Scan for the cell matching the given text and deliver its [x, y] coordinate at center. 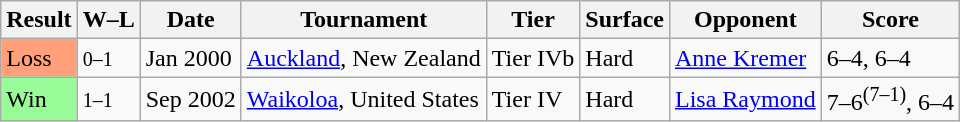
Tournament [364, 20]
Waikoloa, United States [364, 100]
Tier [533, 20]
7–6(7–1), 6–4 [890, 100]
6–4, 6–4 [890, 58]
W–L [108, 20]
Result [39, 20]
Score [890, 20]
Loss [39, 58]
Win [39, 100]
0–1 [108, 58]
Date [190, 20]
1–1 [108, 100]
Lisa Raymond [745, 100]
Surface [625, 20]
Tier IVb [533, 58]
Tier IV [533, 100]
Anne Kremer [745, 58]
Sep 2002 [190, 100]
Jan 2000 [190, 58]
Auckland, New Zealand [364, 58]
Opponent [745, 20]
